Output the [x, y] coordinate of the center of the cell containing the given text.  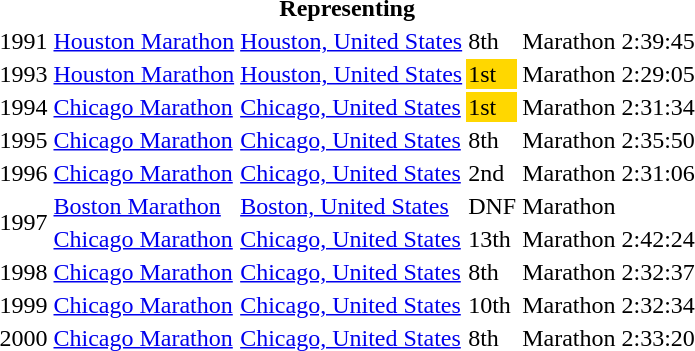
Boston, United States [352, 206]
Boston Marathon [144, 206]
2nd [492, 173]
10th [492, 305]
13th [492, 239]
DNF [492, 206]
